Locate the cell with the specified text and output its (X, Y) center coordinate. 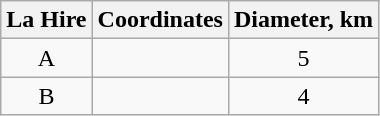
A (46, 58)
B (46, 96)
La Hire (46, 20)
Diameter, km (303, 20)
Coordinates (160, 20)
4 (303, 96)
5 (303, 58)
